Detect which cell encompasses the target text, then output its [X, Y] center coordinate. 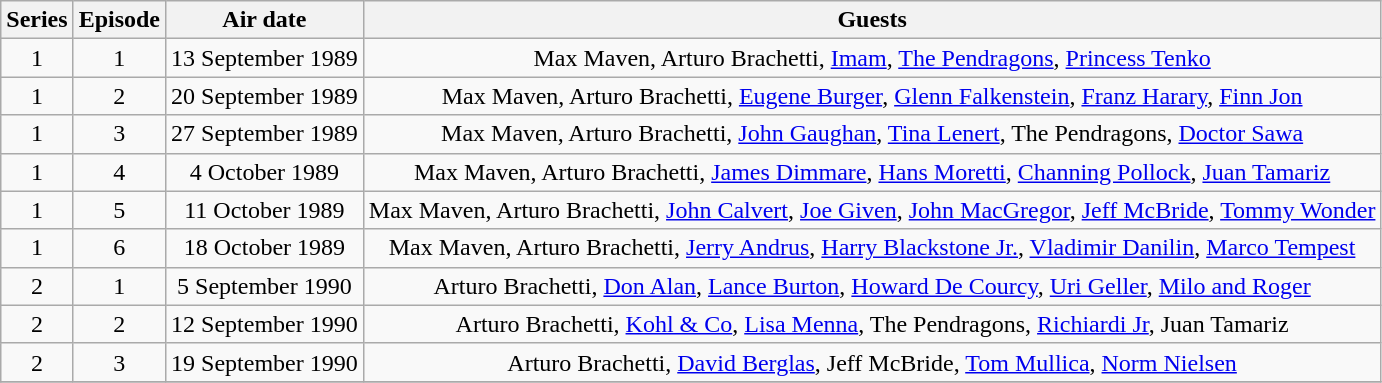
12 September 1990 [265, 324]
Max Maven, Arturo Brachetti, Eugene Burger, Glenn Falkenstein, Franz Harary, Finn Jon [872, 96]
5 September 1990 [265, 286]
13 September 1989 [265, 58]
Max Maven, Arturo Brachetti, John Gaughan, Tina Lenert, The Pendragons, Doctor Sawa [872, 134]
6 [119, 248]
20 September 1989 [265, 96]
19 September 1990 [265, 362]
Series [37, 20]
Max Maven, Arturo Brachetti, Imam, The Pendragons, Princess Tenko [872, 58]
Arturo Brachetti, David Berglas, Jeff McBride, Tom Mullica, Norm Nielsen [872, 362]
Episode [119, 20]
11 October 1989 [265, 210]
Arturo Brachetti, Don Alan, Lance Burton, Howard De Courcy, Uri Geller, Milo and Roger [872, 286]
Air date [265, 20]
4 October 1989 [265, 172]
5 [119, 210]
Arturo Brachetti, Kohl & Co, Lisa Menna, The Pendragons, Richiardi Jr, Juan Tamariz [872, 324]
27 September 1989 [265, 134]
Max Maven, Arturo Brachetti, James Dimmare, Hans Moretti, Channing Pollock, Juan Tamariz [872, 172]
4 [119, 172]
18 October 1989 [265, 248]
Max Maven, Arturo Brachetti, Jerry Andrus, Harry Blackstone Jr., Vladimir Danilin, Marco Tempest [872, 248]
Guests [872, 20]
Max Maven, Arturo Brachetti, John Calvert, Joe Given, John MacGregor, Jeff McBride, Tommy Wonder [872, 210]
